Return the [X, Y] coordinate for the center point of the cell that contains the specified text.  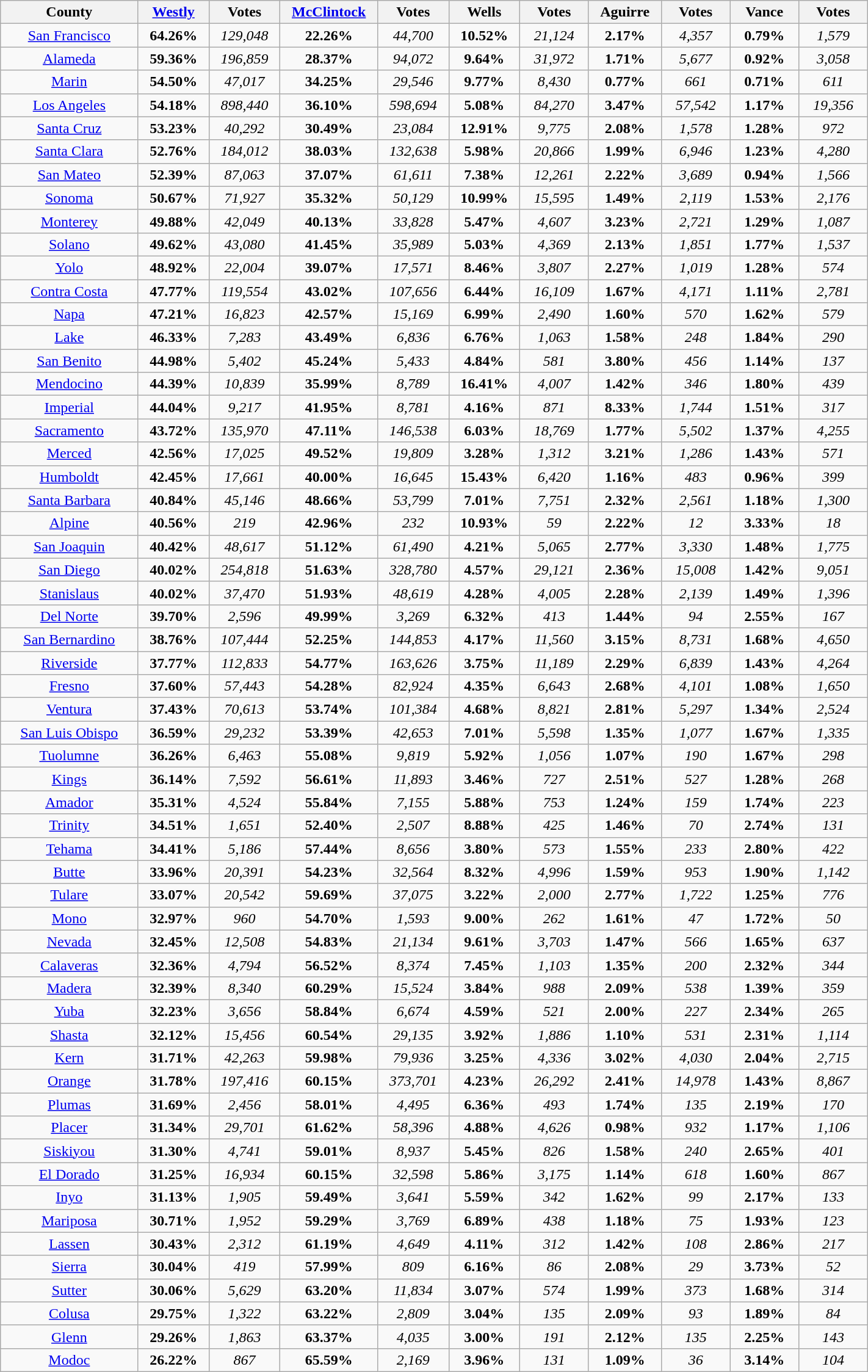
4.88% [484, 1128]
2,139 [696, 593]
5.45% [484, 1151]
456 [696, 361]
12,508 [244, 942]
826 [554, 1151]
1.24% [625, 802]
17,571 [413, 267]
40,292 [244, 128]
1,579 [834, 35]
41.45% [329, 244]
3,058 [834, 59]
Lake [70, 338]
2.19% [764, 1105]
52.40% [329, 826]
1,063 [554, 338]
413 [554, 616]
2,119 [696, 198]
San Francisco [70, 35]
Santa Barbara [70, 500]
3.28% [484, 454]
4,264 [834, 662]
932 [696, 1128]
20,391 [244, 872]
49.88% [173, 221]
58.01% [329, 1105]
19,809 [413, 454]
18,769 [554, 430]
2,176 [834, 198]
50,129 [413, 198]
2.36% [625, 570]
5.98% [484, 151]
Marin [70, 82]
94 [696, 616]
119,554 [244, 291]
County [70, 12]
2.80% [764, 849]
Modoc [70, 1360]
33.96% [173, 872]
3.46% [484, 779]
2,781 [834, 291]
11,893 [413, 779]
4,280 [834, 151]
6.99% [484, 314]
32.45% [173, 942]
34.41% [173, 849]
16,934 [244, 1174]
6,674 [413, 1011]
5.08% [484, 105]
9.00% [484, 918]
37,470 [244, 593]
254,818 [244, 570]
40.13% [329, 221]
15,524 [413, 988]
54.28% [329, 686]
22.26% [329, 35]
10.52% [484, 35]
776 [834, 895]
1.65% [764, 942]
15,169 [413, 314]
0.94% [764, 175]
2,596 [244, 616]
52.39% [173, 175]
4.17% [484, 639]
61.19% [329, 1244]
8,821 [554, 710]
3.07% [484, 1290]
Plumas [70, 1105]
San Bernardino [70, 639]
15.43% [484, 477]
960 [244, 918]
135,970 [244, 430]
54.70% [329, 918]
0.92% [764, 59]
1.46% [625, 826]
Orange [70, 1081]
5,598 [554, 733]
12 [696, 523]
101,384 [413, 710]
6,946 [696, 151]
5,297 [696, 710]
4,607 [554, 221]
1.90% [764, 872]
Nevada [70, 942]
3.14% [764, 1360]
16,645 [413, 477]
57,443 [244, 686]
20,866 [554, 151]
1,335 [834, 733]
Solano [70, 244]
6.36% [484, 1105]
5.92% [484, 756]
31.69% [173, 1105]
Tuolumne [70, 756]
570 [696, 314]
53.23% [173, 128]
8,937 [413, 1151]
7,592 [244, 779]
1.80% [764, 384]
58,396 [413, 1128]
29,546 [413, 82]
50 [834, 918]
Fresno [70, 686]
3,656 [244, 1011]
54.50% [173, 82]
1,651 [244, 826]
Placer [70, 1128]
Sacramento [70, 430]
3,269 [413, 616]
3,175 [554, 1174]
21,134 [413, 942]
15,595 [554, 198]
9.64% [484, 59]
317 [834, 407]
36.10% [329, 105]
2,809 [413, 1313]
871 [554, 407]
1,905 [244, 1197]
483 [696, 477]
1.48% [764, 546]
43.49% [329, 338]
84,270 [554, 105]
33.07% [173, 895]
3,641 [413, 1197]
2.31% [764, 1035]
1.11% [764, 291]
1,744 [696, 407]
3.04% [484, 1313]
35.32% [329, 198]
1,775 [834, 546]
1.29% [764, 221]
5,677 [696, 59]
898,440 [244, 105]
47.21% [173, 314]
San Diego [70, 570]
9,819 [413, 756]
298 [834, 756]
3.22% [484, 895]
17,661 [244, 477]
10.93% [484, 523]
31.34% [173, 1128]
47.77% [173, 291]
163,626 [413, 662]
Kings [70, 779]
3.21% [625, 454]
2.74% [764, 826]
1,566 [834, 175]
37.07% [329, 175]
809 [413, 1267]
Stanislaus [70, 593]
Monterey [70, 221]
1.61% [625, 918]
191 [554, 1337]
637 [834, 942]
48.66% [329, 500]
Butte [70, 872]
143 [834, 1337]
1.08% [764, 686]
33,828 [413, 221]
1.89% [764, 1313]
26.22% [173, 1360]
53.74% [329, 710]
26,292 [554, 1081]
1,593 [413, 918]
82,924 [413, 686]
Sutter [70, 1290]
63.37% [329, 1337]
2.29% [625, 662]
1.23% [764, 151]
32.39% [173, 988]
36.59% [173, 733]
29,701 [244, 1128]
581 [554, 361]
16.41% [484, 384]
1,578 [696, 128]
42.57% [329, 314]
2.81% [625, 710]
35.31% [173, 802]
Napa [70, 314]
7.38% [484, 175]
753 [554, 802]
61.62% [329, 1128]
137 [834, 361]
618 [696, 1174]
1,106 [834, 1128]
22,004 [244, 267]
197,416 [244, 1081]
Tulare [70, 895]
2.68% [625, 686]
Kern [70, 1058]
11,834 [413, 1290]
422 [834, 849]
51.63% [329, 570]
12,261 [554, 175]
342 [554, 1197]
8,430 [554, 82]
3.23% [625, 221]
521 [554, 1011]
Santa Cruz [70, 128]
5,402 [244, 361]
1.34% [764, 710]
0.71% [764, 82]
44.98% [173, 361]
94,072 [413, 59]
1,312 [554, 454]
5,629 [244, 1290]
45.24% [329, 361]
200 [696, 965]
419 [244, 1267]
11,560 [554, 639]
71,927 [244, 198]
56.52% [329, 965]
196,859 [244, 59]
54.23% [329, 872]
42.96% [329, 523]
7,155 [413, 802]
15,456 [244, 1035]
Aguirre [625, 12]
373 [696, 1290]
51.93% [329, 593]
6.16% [484, 1267]
1,322 [244, 1313]
4,030 [696, 1058]
23,084 [413, 128]
0.79% [764, 35]
29.75% [173, 1313]
Madera [70, 988]
50.67% [173, 198]
36.14% [173, 779]
48.92% [173, 267]
11,189 [554, 662]
2,490 [554, 314]
40.56% [173, 523]
Glenn [70, 1337]
47.11% [329, 430]
6.32% [484, 616]
32.23% [173, 1011]
1.16% [625, 477]
4,794 [244, 965]
2,721 [696, 221]
4,007 [554, 384]
1.39% [764, 988]
Los Angeles [70, 105]
52 [834, 1267]
2.04% [764, 1058]
3.92% [484, 1035]
1.59% [625, 872]
1,851 [696, 244]
63.22% [329, 1313]
29 [696, 1267]
63.20% [329, 1290]
1,300 [834, 500]
7.45% [484, 965]
314 [834, 1290]
1.09% [625, 1360]
Tehama [70, 849]
4,524 [244, 802]
Colusa [70, 1313]
5.03% [484, 244]
75 [696, 1221]
727 [554, 779]
3,807 [554, 267]
59.36% [173, 59]
399 [834, 477]
6,836 [413, 338]
4.68% [484, 710]
232 [413, 523]
439 [834, 384]
30.71% [173, 1221]
Yuba [70, 1011]
Inyo [70, 1197]
425 [554, 826]
61,490 [413, 546]
1,019 [696, 267]
1,103 [554, 965]
39.07% [329, 267]
40.00% [329, 477]
9,051 [834, 570]
93 [696, 1313]
38.03% [329, 151]
Siskiyou [70, 1151]
38.76% [173, 639]
42,049 [244, 221]
31,972 [554, 59]
248 [696, 338]
233 [696, 849]
493 [554, 1105]
31.25% [173, 1174]
McClintock [329, 12]
59.69% [329, 895]
Amador [70, 802]
47,017 [244, 82]
2,456 [244, 1105]
1.07% [625, 756]
8.33% [625, 407]
87,063 [244, 175]
36 [696, 1360]
5,502 [696, 430]
2.51% [625, 779]
1,650 [834, 686]
4,005 [554, 593]
571 [834, 454]
Sonoma [70, 198]
29.26% [173, 1337]
1,396 [834, 593]
3.73% [764, 1267]
5.86% [484, 1174]
31.78% [173, 1081]
4,649 [413, 1244]
4,035 [413, 1337]
4,357 [696, 35]
52.25% [329, 639]
4.35% [484, 686]
59.49% [329, 1197]
37,075 [413, 895]
31.71% [173, 1058]
4.28% [484, 593]
527 [696, 779]
6,839 [696, 662]
32.97% [173, 918]
223 [834, 802]
36.26% [173, 756]
2.28% [625, 593]
9,775 [554, 128]
3.84% [484, 988]
2.34% [764, 1011]
3,689 [696, 175]
4.11% [484, 1244]
4.16% [484, 407]
61,611 [413, 175]
Imperial [70, 407]
59 [554, 523]
15,008 [696, 570]
1.55% [625, 849]
2,000 [554, 895]
70,613 [244, 710]
133 [834, 1197]
190 [696, 756]
40.84% [173, 500]
65.59% [329, 1360]
1.51% [764, 407]
14,978 [696, 1081]
8.46% [484, 267]
49.62% [173, 244]
55.84% [329, 802]
1,142 [834, 872]
1,114 [834, 1035]
3.75% [484, 662]
598,694 [413, 105]
37.43% [173, 710]
184,012 [244, 151]
30.04% [173, 1267]
46.33% [173, 338]
1.44% [625, 616]
3,703 [554, 942]
268 [834, 779]
2.86% [764, 1244]
16,109 [554, 291]
4.84% [484, 361]
Ventura [70, 710]
3.02% [625, 1058]
20,542 [244, 895]
219 [244, 523]
32.36% [173, 965]
4,171 [696, 291]
57.99% [329, 1267]
3,330 [696, 546]
43,080 [244, 244]
2,561 [696, 500]
45,146 [244, 500]
167 [834, 616]
265 [834, 1011]
6.03% [484, 430]
170 [834, 1105]
Riverside [70, 662]
144,853 [413, 639]
3.00% [484, 1337]
Wells [484, 12]
Mariposa [70, 1221]
4,255 [834, 430]
346 [696, 384]
159 [696, 802]
1.93% [764, 1221]
49.52% [329, 454]
7,283 [244, 338]
1,056 [554, 756]
1.72% [764, 918]
30.43% [173, 1244]
112,833 [244, 662]
344 [834, 965]
10.99% [484, 198]
4,101 [696, 686]
64.26% [173, 35]
32,598 [413, 1174]
538 [696, 988]
Sierra [70, 1267]
29,232 [244, 733]
Lassen [70, 1244]
17,025 [244, 454]
123 [834, 1221]
57,542 [696, 105]
1,863 [244, 1337]
Alpine [70, 523]
8,340 [244, 988]
359 [834, 988]
San Benito [70, 361]
1.37% [764, 430]
59.98% [329, 1058]
43.02% [329, 291]
49.99% [329, 616]
Del Norte [70, 616]
Mendocino [70, 384]
Santa Clara [70, 151]
0.77% [625, 82]
Merced [70, 454]
240 [696, 1151]
2.41% [625, 1081]
4,336 [554, 1058]
34.25% [329, 82]
661 [696, 82]
8,731 [696, 639]
2.65% [764, 1151]
44.04% [173, 407]
573 [554, 849]
146,538 [413, 430]
Yolo [70, 267]
4,495 [413, 1105]
Alameda [70, 59]
6,643 [554, 686]
San Mateo [70, 175]
2.55% [764, 616]
108 [696, 1244]
52.76% [173, 151]
30.49% [329, 128]
1.84% [764, 338]
4.21% [484, 546]
59.01% [329, 1151]
51.12% [329, 546]
5.59% [484, 1197]
8,374 [413, 965]
1.47% [625, 942]
7,751 [554, 500]
2.27% [625, 267]
79,936 [413, 1058]
Mono [70, 918]
44.39% [173, 384]
129,048 [244, 35]
10,839 [244, 384]
56.61% [329, 779]
1.25% [764, 895]
2,524 [834, 710]
8,867 [834, 1081]
84 [834, 1313]
29,121 [554, 570]
42,263 [244, 1058]
28.37% [329, 59]
373,701 [413, 1081]
3.33% [764, 523]
312 [554, 1244]
54.77% [329, 662]
Westly [173, 12]
6,463 [244, 756]
El Dorado [70, 1174]
579 [834, 314]
9,217 [244, 407]
290 [834, 338]
8,789 [413, 384]
2,507 [413, 826]
48,619 [413, 593]
1,286 [696, 454]
3.96% [484, 1360]
566 [696, 942]
53,799 [413, 500]
1,952 [244, 1221]
42.56% [173, 454]
1,087 [834, 221]
San Luis Obispo [70, 733]
8,781 [413, 407]
4,650 [834, 639]
Shasta [70, 1035]
41.95% [329, 407]
Vance [764, 12]
1,077 [696, 733]
58.84% [329, 1011]
42.45% [173, 477]
31.30% [173, 1151]
1.53% [764, 198]
5.88% [484, 802]
16,823 [244, 314]
55.08% [329, 756]
328,780 [413, 570]
29,135 [413, 1035]
4,626 [554, 1128]
9.77% [484, 82]
3.15% [625, 639]
35,989 [413, 244]
San Joaquin [70, 546]
104 [834, 1360]
37.77% [173, 662]
8.88% [484, 826]
8.32% [484, 872]
21,124 [554, 35]
217 [834, 1244]
972 [834, 128]
6.76% [484, 338]
9.61% [484, 942]
4,369 [554, 244]
5.47% [484, 221]
32,564 [413, 872]
4.59% [484, 1011]
31.13% [173, 1197]
44,700 [413, 35]
3.25% [484, 1058]
3,769 [413, 1221]
2,715 [834, 1058]
4,741 [244, 1151]
2.13% [625, 244]
5,186 [244, 849]
43.72% [173, 430]
2,312 [244, 1244]
54.18% [173, 105]
40.42% [173, 546]
12.91% [484, 128]
1,886 [554, 1035]
54.83% [329, 942]
39.70% [173, 616]
32.12% [173, 1035]
Trinity [70, 826]
5,065 [554, 546]
19,356 [834, 105]
262 [554, 918]
107,656 [413, 291]
2.25% [764, 1337]
37.60% [173, 686]
132,638 [413, 151]
47 [696, 918]
8,656 [413, 849]
57.44% [329, 849]
6.89% [484, 1221]
1,537 [834, 244]
Contra Costa [70, 291]
48,617 [244, 546]
953 [696, 872]
1.10% [625, 1035]
1,722 [696, 895]
53.39% [329, 733]
988 [554, 988]
18 [834, 523]
0.96% [764, 477]
70 [696, 826]
401 [834, 1151]
4,996 [554, 872]
438 [554, 1221]
6.44% [484, 291]
99 [696, 1197]
3.47% [625, 105]
107,444 [244, 639]
1.71% [625, 59]
30.06% [173, 1290]
531 [696, 1035]
Calaveras [70, 965]
60.54% [329, 1035]
34.51% [173, 826]
60.29% [329, 988]
86 [554, 1267]
6,420 [554, 477]
35.99% [329, 384]
5,433 [413, 361]
Humboldt [70, 477]
2,169 [413, 1360]
2.00% [625, 1011]
42,653 [413, 733]
227 [696, 1011]
2.12% [625, 1337]
0.98% [625, 1128]
59.29% [329, 1221]
611 [834, 82]
4.23% [484, 1081]
4.57% [484, 570]
